Determine the (X, Y) coordinate at the center of the cell enclosing the given text.  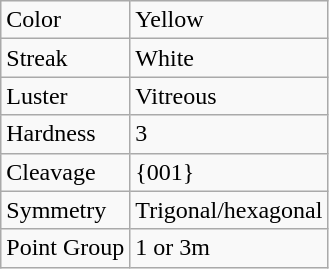
Trigonal/hexagonal (229, 210)
1 or 3m (229, 248)
3 (229, 134)
Yellow (229, 20)
Symmetry (66, 210)
{001} (229, 172)
Hardness (66, 134)
Color (66, 20)
White (229, 58)
Vitreous (229, 96)
Streak (66, 58)
Point Group (66, 248)
Luster (66, 96)
Cleavage (66, 172)
